Capture the cell that displays the provided text and extract its [x, y] central coordinate. 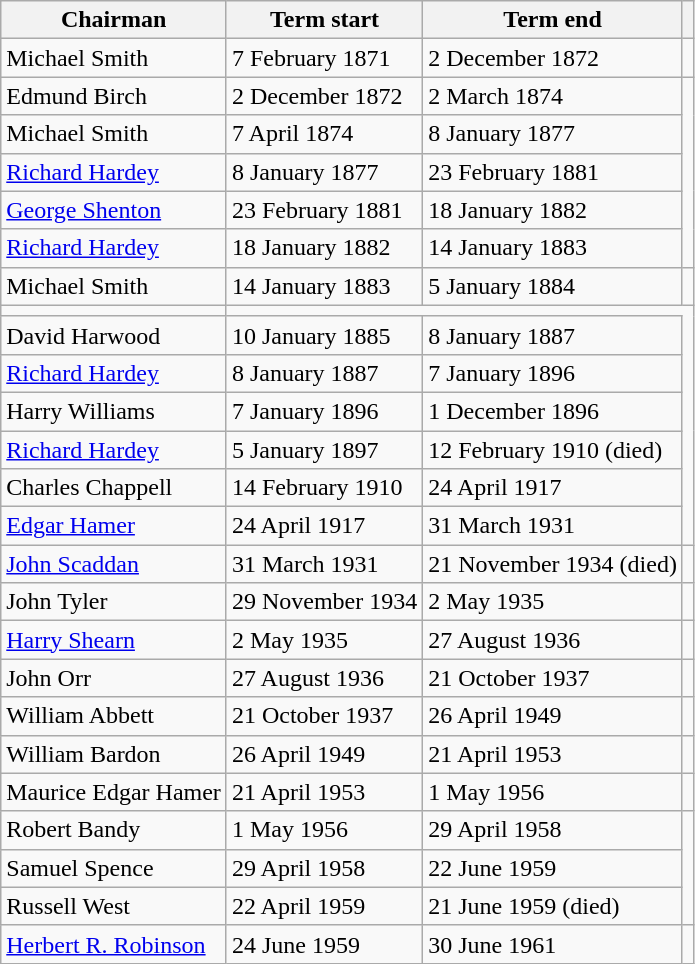
Maurice Edgar Hamer [114, 792]
29 November 1934 [324, 602]
Herbert R. Robinson [114, 944]
Edmund Birch [114, 96]
5 January 1897 [324, 449]
22 April 1959 [324, 906]
21 June 1959 (died) [553, 906]
12 February 1910 (died) [553, 449]
5 January 1884 [553, 286]
21 November 1934 (died) [553, 564]
1 December 1896 [553, 411]
Term end [553, 20]
10 January 1885 [324, 335]
Charles Chappell [114, 488]
John Tyler [114, 602]
2 March 1874 [553, 96]
7 April 1874 [324, 134]
William Bardon [114, 754]
John Orr [114, 678]
Edgar Hamer [114, 526]
Harry Shearn [114, 640]
John Scaddan [114, 564]
7 February 1871 [324, 58]
22 June 1959 [553, 868]
14 February 1910 [324, 488]
David Harwood [114, 335]
Robert Bandy [114, 830]
Russell West [114, 906]
24 June 1959 [324, 944]
Samuel Spence [114, 868]
William Abbett [114, 716]
Chairman [114, 20]
Harry Williams [114, 411]
George Shenton [114, 210]
Term start [324, 20]
30 June 1961 [553, 944]
